Capture the cell that displays the provided text and extract its [X, Y] central coordinate. 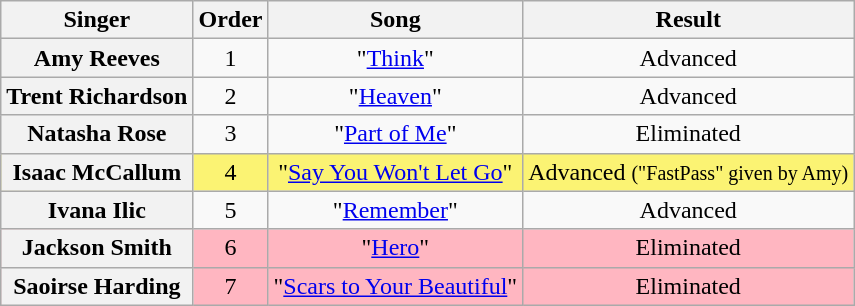
4 [230, 172]
"Remember" [396, 210]
6 [230, 248]
2 [230, 96]
1 [230, 58]
"Part of Me" [396, 134]
Natasha Rose [97, 134]
"Heaven" [396, 96]
Jackson Smith [97, 248]
Saoirse Harding [97, 286]
Song [396, 20]
"Scars to Your Beautiful" [396, 286]
Ivana Ilic [97, 210]
Amy Reeves [97, 58]
"Say You Won't Let Go" [396, 172]
"Think" [396, 58]
7 [230, 286]
Order [230, 20]
"Hero" [396, 248]
Advanced ("FastPass" given by Amy) [688, 172]
Result [688, 20]
Singer [97, 20]
Trent Richardson [97, 96]
5 [230, 210]
3 [230, 134]
Isaac McCallum [97, 172]
